Determine the [x, y] coordinate at the center of the cell enclosing the given text.  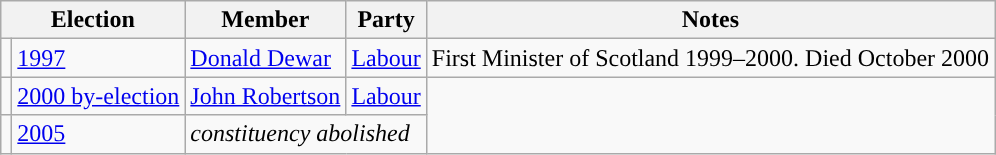
Election [93, 20]
1997 [98, 58]
Notes [710, 20]
2000 by-election [98, 96]
2005 [98, 134]
constituency abolished [306, 134]
Member [266, 20]
First Minister of Scotland 1999–2000. Died October 2000 [710, 58]
John Robertson [266, 96]
Party [386, 20]
Donald Dewar [266, 58]
